Find where the given text appears and provide that cell's center as (X, Y) coordinate. 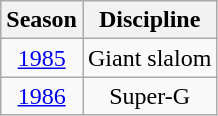
Super-G (149, 96)
Giant slalom (149, 58)
1985 (42, 58)
1986 (42, 96)
Discipline (149, 20)
Season (42, 20)
